Scan for the cell matching the given text and deliver its [x, y] coordinate at center. 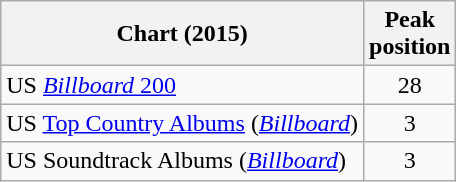
Chart (2015) [182, 34]
US Top Country Albums (Billboard) [182, 123]
US Soundtrack Albums (Billboard) [182, 161]
US Billboard 200 [182, 85]
Peakposition [410, 34]
28 [410, 85]
